Detect which cell encompasses the target text, then output its (x, y) center coordinate. 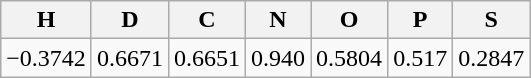
0.517 (420, 58)
O (350, 20)
0.2847 (492, 58)
−0.3742 (46, 58)
0.6671 (130, 58)
H (46, 20)
P (420, 20)
D (130, 20)
C (206, 20)
0.5804 (350, 58)
S (492, 20)
0.940 (278, 58)
N (278, 20)
0.6651 (206, 58)
